Pinpoint the cell where the given text exists, returning its (X, Y) midpoint coordinate. 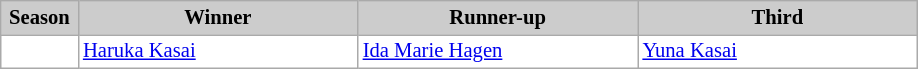
Third (778, 17)
Haruka Kasai (218, 51)
Season (40, 17)
Winner (218, 17)
Ida Marie Hagen (498, 51)
Runner-up (498, 17)
Yuna Kasai (778, 51)
